Detect which cell encompasses the target text, then output its [x, y] center coordinate. 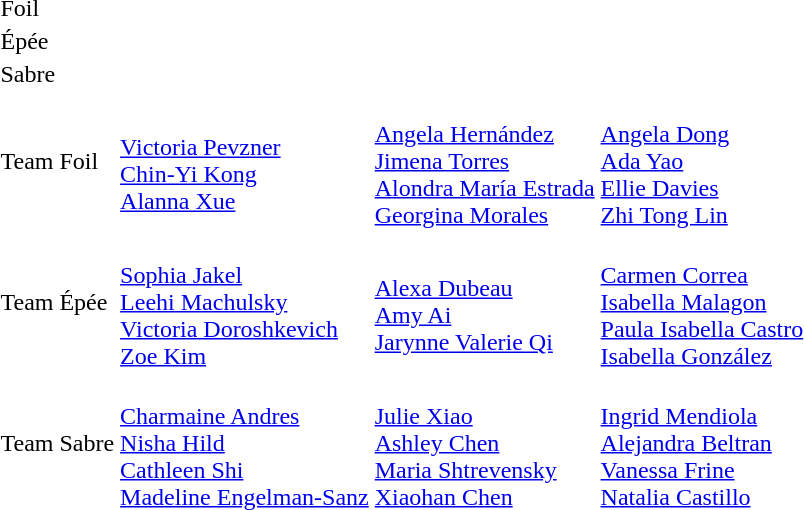
Angela HernándezJimena TorresAlondra María EstradaGeorgina Morales [484, 161]
Sophia JakelLeehi MachulskyVictoria DoroshkevichZoe Kim [245, 302]
Alexa DubeauAmy AiJarynne Valerie Qi [484, 302]
Victoria PevznerChin-Yi KongAlanna Xue [245, 161]
